Locate the cell with the specified text and output its [x, y] center coordinate. 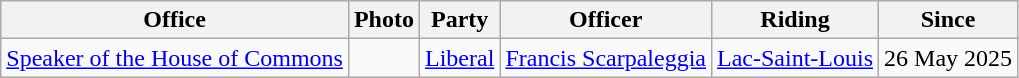
Party [459, 20]
Officer [606, 20]
Riding [796, 20]
26 May 2025 [948, 58]
Francis Scarpaleggia [606, 58]
Office [175, 20]
Since [948, 20]
Lac-Saint-Louis [796, 58]
Speaker of the House of Commons [175, 58]
Photo [384, 20]
Liberal [459, 58]
